Return the [x, y] coordinate for the center point of the cell that contains the specified text.  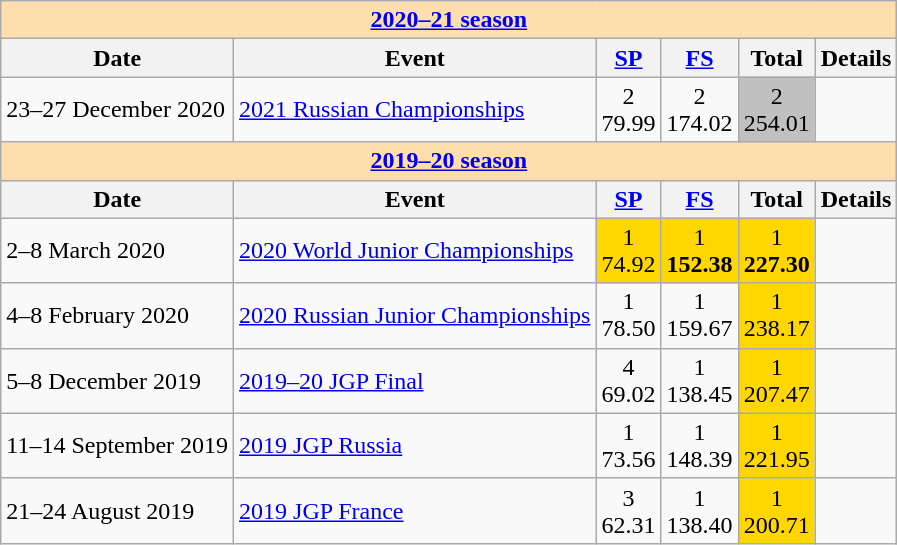
2020 Russian Junior Championships [415, 316]
4–8 February 2020 [118, 316]
2 254.01 [776, 110]
1 73.56 [628, 446]
1 78.50 [628, 316]
2–8 March 2020 [118, 250]
11–14 September 2019 [118, 446]
2020–21 season [449, 20]
1 159.67 [700, 316]
2019–20 season [449, 161]
1 238.17 [776, 316]
1 138.40 [700, 510]
2 79.99 [628, 110]
1 138.45 [700, 380]
2 174.02 [700, 110]
2019 JGP Russia [415, 446]
1 227.30 [776, 250]
1 74.92 [628, 250]
1 152.38 [700, 250]
21–24 August 2019 [118, 510]
1 148.39 [700, 446]
4 69.02 [628, 380]
1 200.71 [776, 510]
3 62.31 [628, 510]
2019 JGP France [415, 510]
1 221.95 [776, 446]
2021 Russian Championships [415, 110]
5–8 December 2019 [118, 380]
2019–20 JGP Final [415, 380]
1 207.47 [776, 380]
23–27 December 2020 [118, 110]
2020 World Junior Championships [415, 250]
